Detect which cell encompasses the target text, then output its [X, Y] center coordinate. 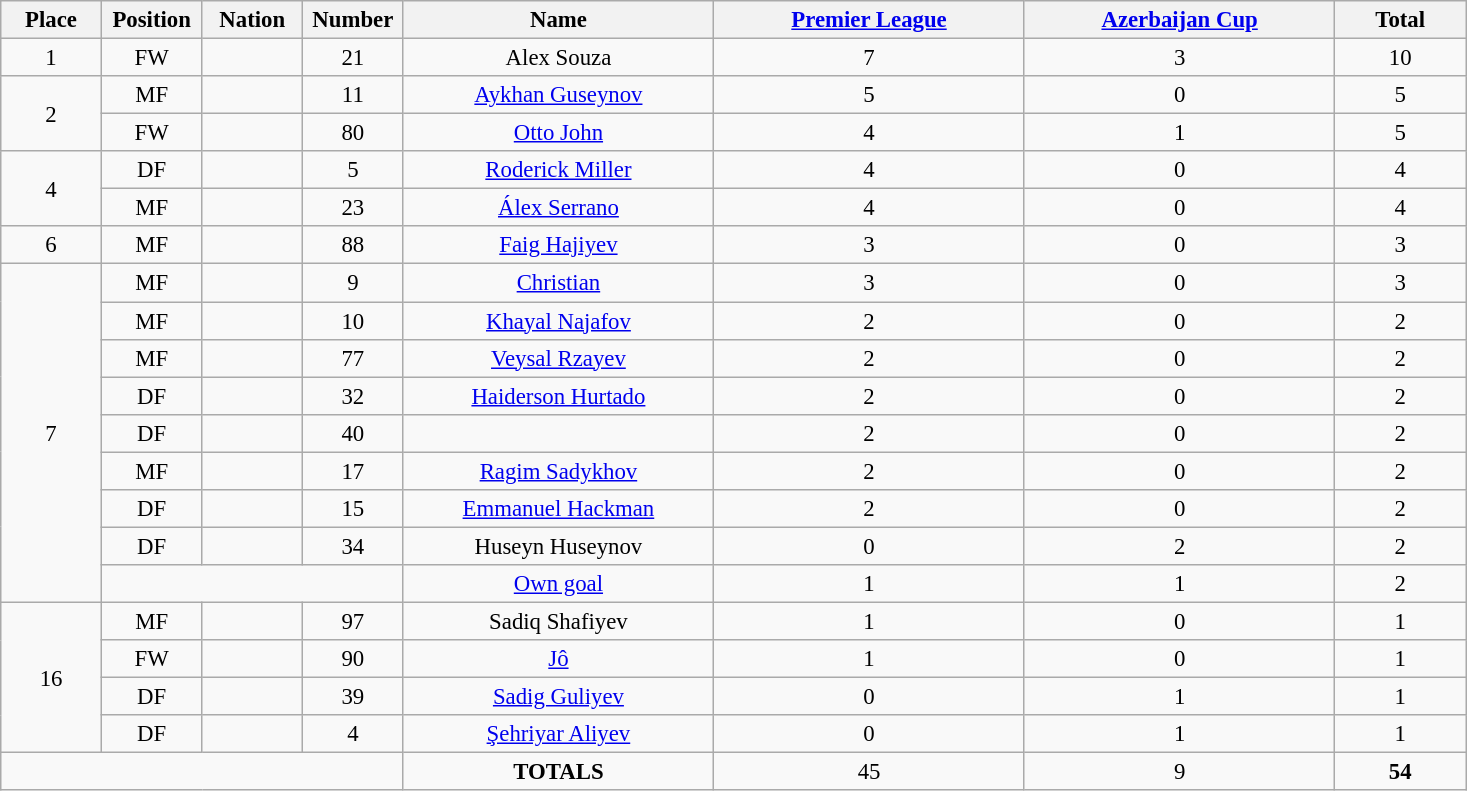
Ragim Sadykhov [558, 471]
Roderick Miller [558, 170]
Name [558, 20]
Alex Souza [558, 58]
32 [354, 396]
Emmanuel Hackman [558, 509]
Azerbaijan Cup [1180, 20]
Faig Hajiyev [558, 245]
77 [354, 358]
90 [354, 659]
Álex Serrano [558, 208]
11 [354, 95]
Aykhan Guseynov [558, 95]
Haiderson Hurtado [558, 396]
88 [354, 245]
40 [354, 433]
Sadiq Shafiyev [558, 621]
Total [1400, 20]
Khayal Najafov [558, 321]
Place [52, 20]
39 [354, 697]
Christian [558, 283]
21 [354, 58]
17 [354, 471]
TOTALS [558, 772]
34 [354, 546]
Jô [558, 659]
Own goal [558, 584]
Number [354, 20]
Otto John [558, 133]
Premier League [870, 20]
Nation [252, 20]
97 [354, 621]
Sadig Guliyev [558, 697]
45 [870, 772]
Veysal Rzayev [558, 358]
80 [354, 133]
16 [52, 677]
54 [1400, 772]
6 [52, 245]
Huseyn Huseynov [558, 546]
Şehriyar Aliyev [558, 734]
23 [354, 208]
15 [354, 509]
Position [152, 20]
